Output the (x, y) coordinate of the center of the cell containing the given text.  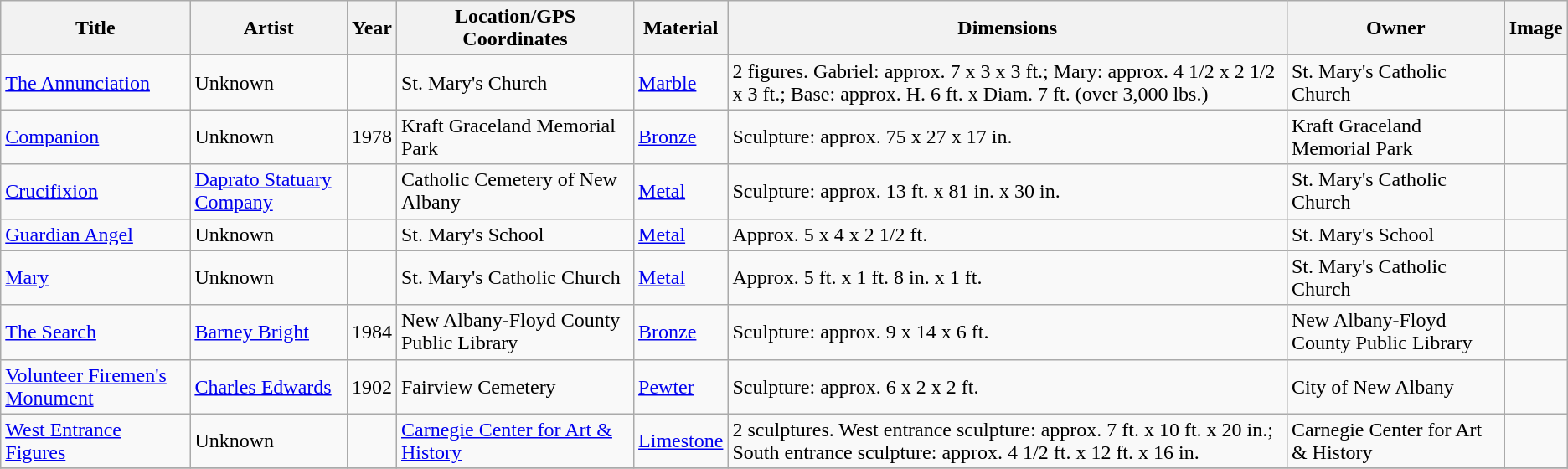
Mary (95, 278)
Image (1536, 28)
Owner (1395, 28)
Fairview Cemetery (514, 387)
Marble (681, 82)
Sculpture: approx. 6 x 2 x 2 ft. (1007, 387)
Charles Edwards (269, 387)
Daprato Statuary Company (269, 191)
Sculpture: approx. 75 x 27 x 17 in. (1007, 137)
2 sculptures. West entrance sculpture: approx. 7 ft. x 10 ft. x 20 in.; South entrance sculpture: approx. 4 1/2 ft. x 12 ft. x 16 in. (1007, 441)
Location/GPS Coordinates (514, 28)
St. Mary's Church (514, 82)
City of New Albany (1395, 387)
Sculpture: approx. 9 x 14 x 6 ft. (1007, 332)
Volunteer Firemen's Monument (95, 387)
Material (681, 28)
Title (95, 28)
The Search (95, 332)
Guardian Angel (95, 234)
Year (372, 28)
Sculpture: approx. 13 ft. x 81 in. x 30 in. (1007, 191)
Catholic Cemetery of New Albany (514, 191)
1984 (372, 332)
1902 (372, 387)
Barney Bright (269, 332)
Crucifixion (95, 191)
Approx. 5 ft. x 1 ft. 8 in. x 1 ft. (1007, 278)
Limestone (681, 441)
Companion (95, 137)
The Annunciation (95, 82)
Artist (269, 28)
Dimensions (1007, 28)
West Entrance Figures (95, 441)
Pewter (681, 387)
2 figures. Gabriel: approx. 7 x 3 x 3 ft.; Mary: approx. 4 1/2 x 2 1/2 x 3 ft.; Base: approx. H. 6 ft. x Diam. 7 ft. (over 3,000 lbs.) (1007, 82)
1978 (372, 137)
Approx. 5 x 4 x 2 1/2 ft. (1007, 234)
